Pinpoint the cell where the given text exists, returning its (X, Y) midpoint coordinate. 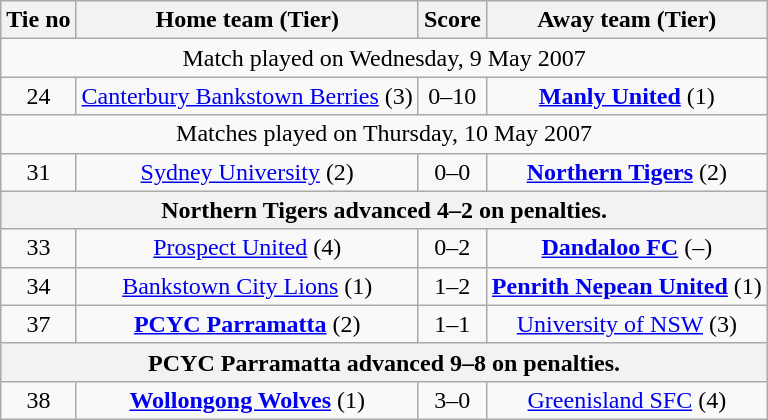
0–10 (452, 96)
33 (38, 248)
Dandaloo FC (–) (626, 248)
34 (38, 286)
University of NSW (3) (626, 324)
38 (38, 400)
37 (38, 324)
Score (452, 20)
Matches played on Thursday, 10 May 2007 (384, 134)
1–1 (452, 324)
Prospect United (4) (247, 248)
1–2 (452, 286)
Canterbury Bankstown Berries (3) (247, 96)
PCYC Parramatta (2) (247, 324)
Sydney University (2) (247, 172)
PCYC Parramatta advanced 9–8 on penalties. (384, 362)
Match played on Wednesday, 9 May 2007 (384, 58)
Home team (Tier) (247, 20)
Northern Tigers advanced 4–2 on penalties. (384, 210)
Manly United (1) (626, 96)
0–0 (452, 172)
Tie no (38, 20)
Northern Tigers (2) (626, 172)
Greenisland SFC (4) (626, 400)
24 (38, 96)
Wollongong Wolves (1) (247, 400)
Penrith Nepean United (1) (626, 286)
Bankstown City Lions (1) (247, 286)
0–2 (452, 248)
3–0 (452, 400)
31 (38, 172)
Away team (Tier) (626, 20)
